Return the (x, y) coordinate for the center point of the cell that contains the specified text.  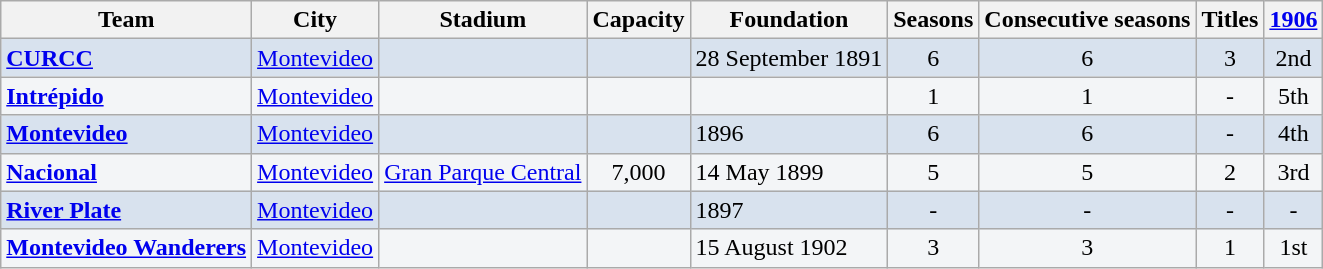
CURCC (126, 58)
1897 (789, 210)
14 May 1899 (789, 172)
5th (1294, 96)
Titles (1230, 20)
4th (1294, 134)
2 (1230, 172)
28 September 1891 (789, 58)
2nd (1294, 58)
River Plate (126, 210)
Seasons (934, 20)
Intrépido (126, 96)
1906 (1294, 20)
Consecutive seasons (1088, 20)
Nacional (126, 172)
Montevideo Wanderers (126, 248)
1st (1294, 248)
3rd (1294, 172)
City (316, 20)
1896 (789, 134)
15 August 1902 (789, 248)
Capacity (638, 20)
7,000 (638, 172)
Stadium (483, 20)
Team (126, 20)
Gran Parque Central (483, 172)
Foundation (789, 20)
